Provide the [X, Y] coordinate of the cell's center where the given text is located.  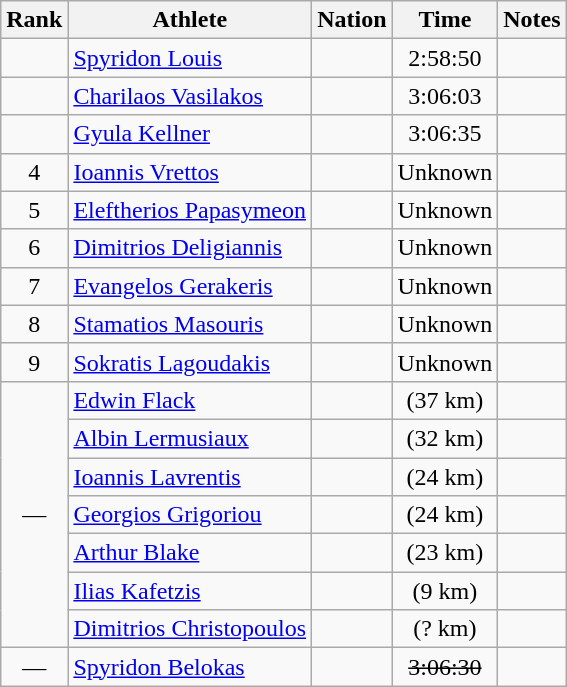
3:06:30 [445, 667]
Dimitrios Deligiannis [190, 248]
6 [34, 248]
Spyridon Belokas [190, 667]
Nation [352, 20]
Time [445, 20]
Ioannis Vrettos [190, 172]
Ilias Kafetzis [190, 591]
Albin Lermusiaux [190, 438]
(32 km) [445, 438]
Ioannis Lavrentis [190, 477]
Athlete [190, 20]
8 [34, 324]
2:58:50 [445, 58]
Stamatios Masouris [190, 324]
(? km) [445, 629]
Rank [34, 20]
Sokratis Lagoudakis [190, 362]
7 [34, 286]
Arthur Blake [190, 553]
Evangelos Gerakeris [190, 286]
5 [34, 210]
(37 km) [445, 400]
9 [34, 362]
Eleftherios Papasymeon [190, 210]
Notes [532, 20]
3:06:35 [445, 134]
4 [34, 172]
Edwin Flack [190, 400]
Spyridon Louis [190, 58]
Gyula Kellner [190, 134]
(23 km) [445, 553]
3:06:03 [445, 96]
Georgios Grigoriou [190, 515]
Charilaos Vasilakos [190, 96]
Dimitrios Christopoulos [190, 629]
(9 km) [445, 591]
